Determine the (X, Y) coordinate at the center of the cell enclosing the given text.  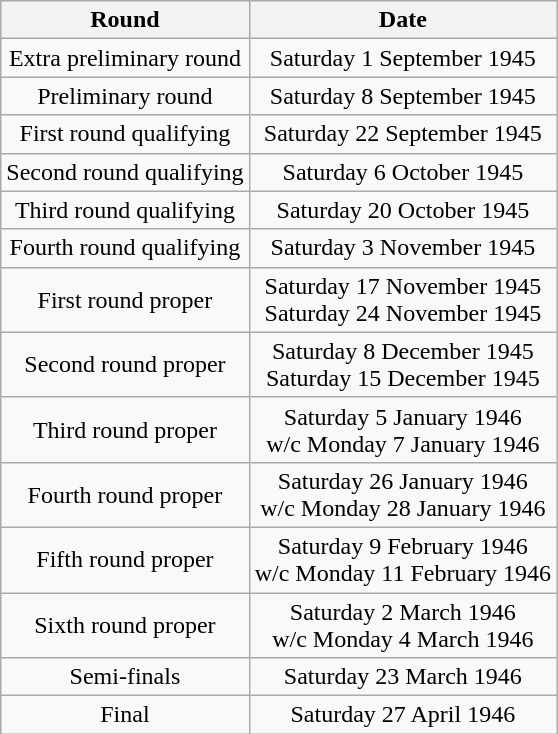
Saturday 3 November 1945 (402, 248)
Fifth round proper (125, 560)
Round (125, 20)
Saturday 26 January 1946w/c Monday 28 January 1946 (402, 494)
Semi-finals (125, 677)
Preliminary round (125, 96)
Saturday 1 September 1945 (402, 58)
Third round qualifying (125, 210)
Saturday 23 March 1946 (402, 677)
Final (125, 715)
Saturday 22 September 1945 (402, 134)
Second round proper (125, 364)
Saturday 2 March 1946w/c Monday 4 March 1946 (402, 624)
Fourth round qualifying (125, 248)
Saturday 27 April 1946 (402, 715)
Saturday 8 September 1945 (402, 96)
Extra preliminary round (125, 58)
Fourth round proper (125, 494)
Saturday 9 February 1946w/c Monday 11 February 1946 (402, 560)
Sixth round proper (125, 624)
Saturday 17 November 1945Saturday 24 November 1945 (402, 300)
Saturday 5 January 1946w/c Monday 7 January 1946 (402, 430)
Third round proper (125, 430)
Saturday 20 October 1945 (402, 210)
Saturday 6 October 1945 (402, 172)
First round qualifying (125, 134)
Second round qualifying (125, 172)
Saturday 8 December 1945Saturday 15 December 1945 (402, 364)
First round proper (125, 300)
Date (402, 20)
